Identify which cell holds the provided text, then report its [X, Y] central coordinate. 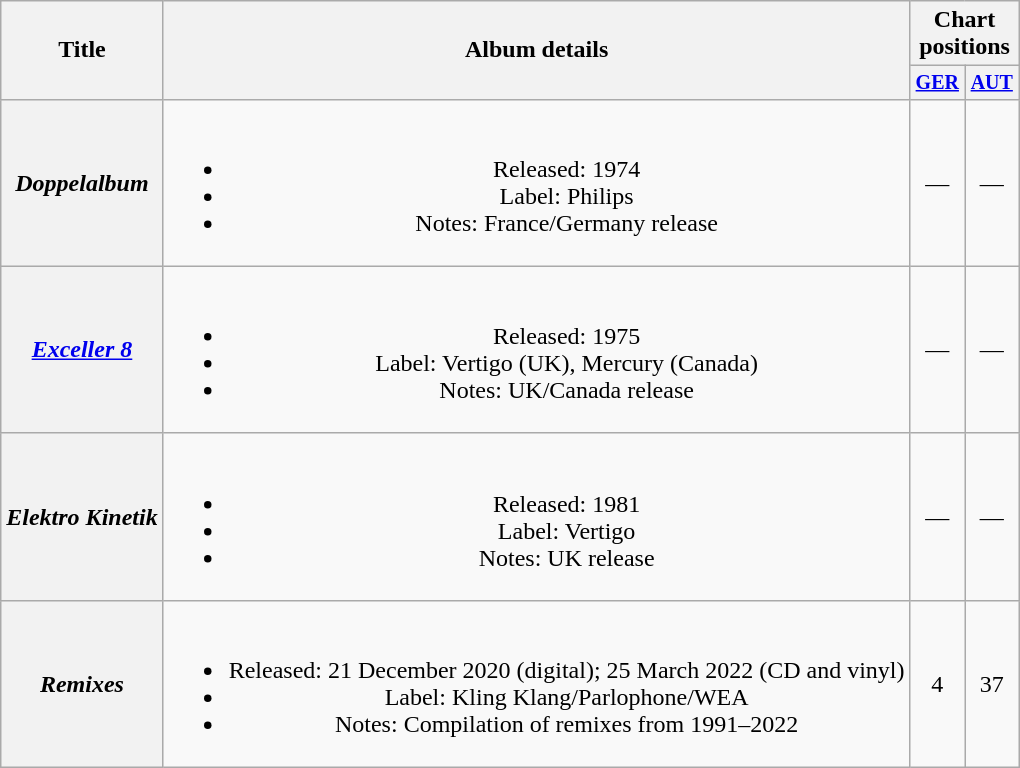
37 [992, 684]
Exceller 8 [82, 350]
Released: 1975Label: Vertigo (UK), Mercury (Canada)Notes: UK/Canada release [536, 350]
Released: 1974Label: PhilipsNotes: France/Germany release [536, 182]
Title [82, 50]
Album details [536, 50]
Chart positions [964, 34]
GER [937, 82]
AUT [992, 82]
Elektro Kinetik [82, 516]
Remixes [82, 684]
Released: 1981Label: VertigoNotes: UK release [536, 516]
4 [937, 684]
Released: 21 December 2020 (digital); 25 March 2022 (CD and vinyl)Label: Kling Klang/Parlophone/WEANotes: Compilation of remixes from 1991–2022 [536, 684]
Doppelalbum [82, 182]
